Capture the cell that displays the provided text and extract its (X, Y) central coordinate. 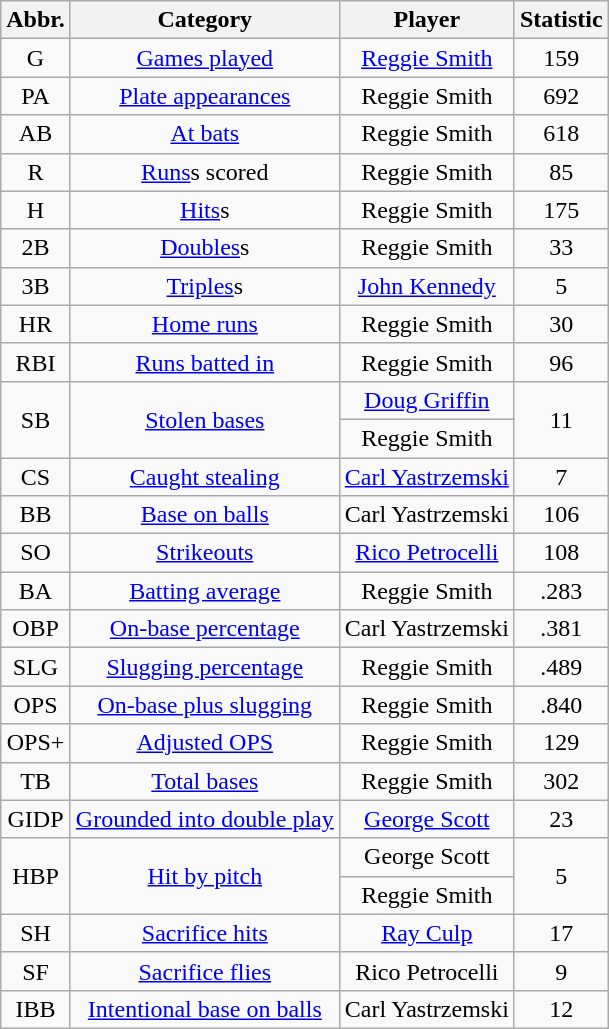
At bats (204, 134)
Player (426, 20)
.283 (561, 591)
618 (561, 134)
Intentional base on balls (204, 1009)
BA (36, 591)
.489 (561, 667)
Ray Culp (426, 933)
96 (561, 362)
108 (561, 553)
12 (561, 1009)
Category (204, 20)
175 (561, 210)
OPS+ (36, 743)
159 (561, 58)
Plate appearances (204, 96)
Doug Griffin (426, 400)
.381 (561, 629)
Sacrifice hits (204, 933)
SF (36, 971)
On-base plus slugging (204, 705)
On-base percentage (204, 629)
RBI (36, 362)
33 (561, 248)
TB (36, 781)
3B (36, 286)
Games played (204, 58)
GIDP (36, 819)
Batting average (204, 591)
302 (561, 781)
Tripless (204, 286)
G (36, 58)
Statistic (561, 20)
Caught stealing (204, 477)
30 (561, 324)
Adjusted OPS (204, 743)
PA (36, 96)
7 (561, 477)
John Kennedy (426, 286)
23 (561, 819)
Stolen bases (204, 419)
R (36, 172)
Hit by pitch (204, 876)
HR (36, 324)
Strikeouts (204, 553)
17 (561, 933)
BB (36, 515)
HBP (36, 876)
OBP (36, 629)
SO (36, 553)
Sacrifice flies (204, 971)
Grounded into double play (204, 819)
H (36, 210)
SB (36, 419)
Runss scored (204, 172)
Total bases (204, 781)
129 (561, 743)
692 (561, 96)
SLG (36, 667)
Hitss (204, 210)
Doubless (204, 248)
2B (36, 248)
Abbr. (36, 20)
OPS (36, 705)
Home runs (204, 324)
AB (36, 134)
.840 (561, 705)
Base on balls (204, 515)
9 (561, 971)
IBB (36, 1009)
11 (561, 419)
85 (561, 172)
106 (561, 515)
Runs batted in (204, 362)
CS (36, 477)
SH (36, 933)
Slugging percentage (204, 667)
